Search for the cell housing the specified text and yield its [x, y] center coordinate. 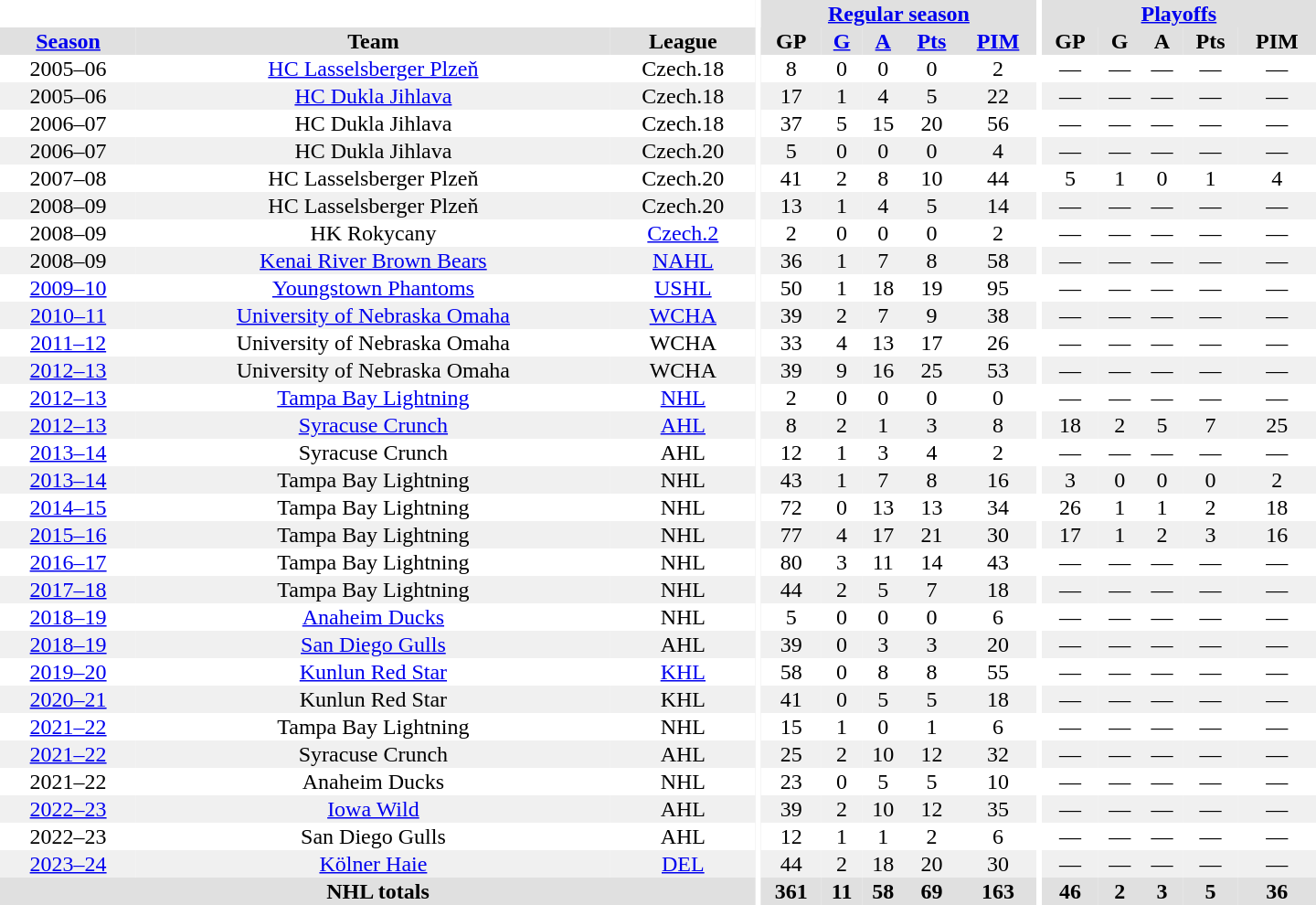
League [684, 41]
NHL totals [378, 891]
2017–18 [68, 590]
Regular season [898, 14]
35 [998, 809]
38 [998, 315]
33 [791, 343]
80 [791, 562]
23 [791, 782]
2014–15 [68, 507]
Youngstown Phantoms [373, 288]
Iowa Wild [373, 809]
Season [68, 41]
163 [998, 891]
2015–16 [68, 535]
32 [998, 754]
Team [373, 41]
37 [791, 123]
HK Rokycany [373, 233]
2010–11 [68, 315]
2011–12 [68, 343]
53 [998, 370]
55 [998, 672]
DEL [684, 864]
2020–21 [68, 699]
361 [791, 891]
22 [998, 96]
2016–17 [68, 562]
USHL [684, 288]
72 [791, 507]
50 [791, 288]
Kenai River Brown Bears [373, 261]
69 [931, 891]
2023–24 [68, 864]
NAHL [684, 261]
46 [1070, 891]
95 [998, 288]
19 [931, 288]
2009–10 [68, 288]
Playoffs [1179, 14]
34 [998, 507]
2019–20 [68, 672]
21 [931, 535]
Czech.2 [684, 233]
2007–08 [68, 178]
56 [998, 123]
77 [791, 535]
Kölner Haie [373, 864]
